Capture the cell that displays the provided text and extract its (X, Y) central coordinate. 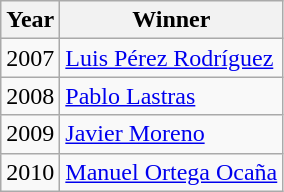
2007 (30, 58)
2010 (30, 172)
2008 (30, 96)
Javier Moreno (172, 134)
Year (30, 20)
Manuel Ortega Ocaña (172, 172)
Luis Pérez Rodríguez (172, 58)
2009 (30, 134)
Winner (172, 20)
Pablo Lastras (172, 96)
